Identify which cell holds the provided text, then report its [X, Y] central coordinate. 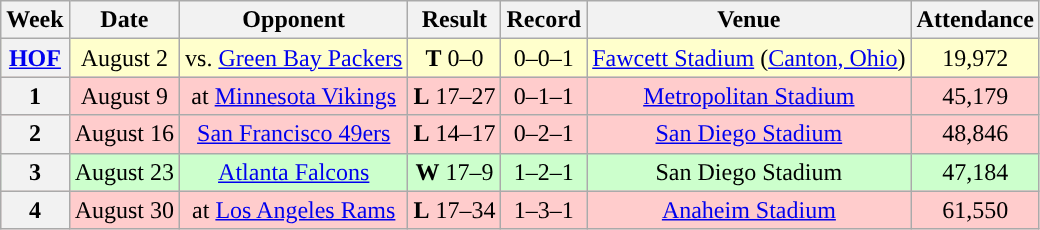
Metropolitan Stadium [749, 96]
Atlanta Falcons [294, 172]
August 9 [124, 96]
2 [35, 134]
Date [124, 20]
Opponent [294, 20]
Result [454, 20]
vs. Green Bay Packers [294, 58]
T 0–0 [454, 58]
0–0–1 [544, 58]
1–3–1 [544, 210]
August 16 [124, 134]
Fawcett Stadium (Canton, Ohio) [749, 58]
at Los Angeles Rams [294, 210]
L 17–27 [454, 96]
August 23 [124, 172]
Record [544, 20]
at Minnesota Vikings [294, 96]
Anaheim Stadium [749, 210]
61,550 [975, 210]
4 [35, 210]
0–2–1 [544, 134]
0–1–1 [544, 96]
August 30 [124, 210]
45,179 [975, 96]
19,972 [975, 58]
1–2–1 [544, 172]
San Francisco 49ers [294, 134]
Attendance [975, 20]
Venue [749, 20]
48,846 [975, 134]
HOF [35, 58]
47,184 [975, 172]
L 14–17 [454, 134]
August 2 [124, 58]
3 [35, 172]
W 17–9 [454, 172]
Week [35, 20]
L 17–34 [454, 210]
1 [35, 96]
